Pinpoint the cell where the given text exists, returning its (x, y) midpoint coordinate. 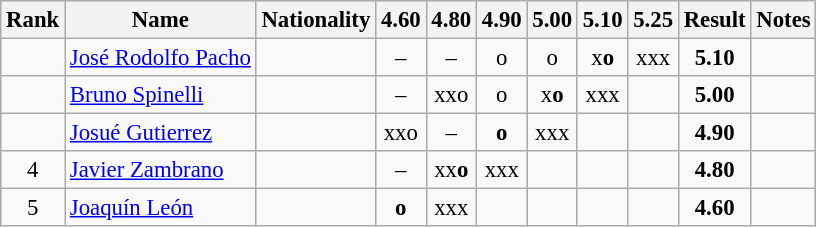
5.25 (653, 20)
Bruno Spinelli (161, 95)
4 (33, 170)
José Rodolfo Pacho (161, 58)
Result (714, 20)
5 (33, 208)
Nationality (316, 20)
Rank (33, 20)
Name (161, 20)
Joaquín León (161, 208)
Notes (784, 20)
Javier Zambrano (161, 170)
Josué Gutierrez (161, 133)
